Provide the [X, Y] coordinate of the cell's center where the given text is located.  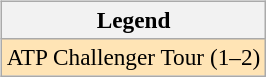
ATP Challenger Tour (1–2) [133, 57]
Legend [133, 20]
